Return the (X, Y) coordinate for the center point of the cell that contains the specified text.  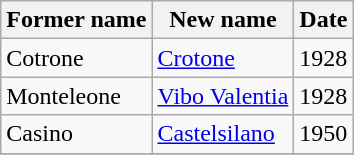
Crotone (223, 58)
Vibo Valentia (223, 96)
1950 (324, 134)
New name (223, 20)
Date (324, 20)
Cotrone (76, 58)
Casino (76, 134)
Castelsilano (223, 134)
Former name (76, 20)
Monteleone (76, 96)
